Capture the cell that displays the provided text and extract its [x, y] central coordinate. 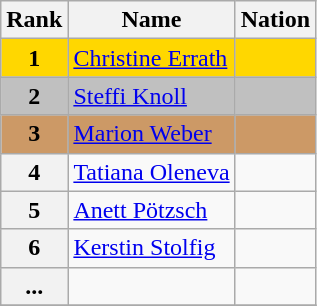
Rank [34, 20]
Tatiana Oleneva [152, 172]
Name [152, 20]
6 [34, 248]
5 [34, 210]
3 [34, 134]
1 [34, 58]
Marion Weber [152, 134]
Steffi Knoll [152, 96]
Anett Pötzsch [152, 210]
4 [34, 172]
2 [34, 96]
Kerstin Stolfig [152, 248]
Nation [275, 20]
Christine Errath [152, 58]
... [34, 286]
